Determine the [x, y] coordinate at the center of the cell enclosing the given text.  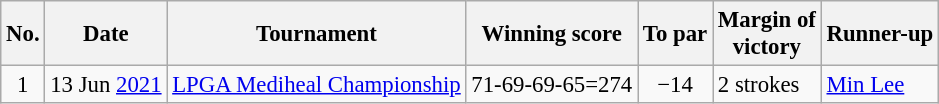
No. [23, 34]
Tournament [316, 34]
Date [106, 34]
71-69-69-65=274 [552, 85]
13 Jun 2021 [106, 85]
−14 [676, 85]
LPGA Mediheal Championship [316, 85]
1 [23, 85]
Runner-up [880, 34]
Min Lee [880, 85]
2 strokes [768, 85]
To par [676, 34]
Winning score [552, 34]
Margin ofvictory [768, 34]
